Return the (X, Y) coordinate for the center point of the cell that contains the specified text.  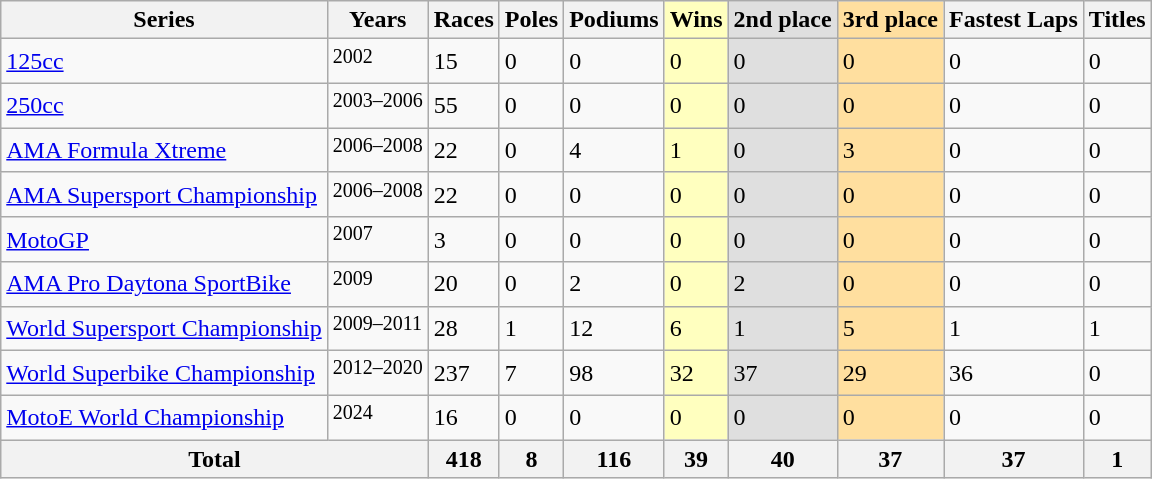
2003–2006 (378, 106)
55 (464, 106)
3rd place (890, 20)
98 (614, 374)
36 (1014, 374)
2007 (378, 240)
29 (890, 374)
2009 (378, 284)
AMA Formula Xtreme (164, 150)
Years (378, 20)
MotoGP (164, 240)
Titles (1117, 20)
32 (696, 374)
AMA Supersport Championship (164, 194)
4 (614, 150)
15 (464, 62)
AMA Pro Daytona SportBike (164, 284)
Podiums (614, 20)
Total (215, 459)
2024 (378, 418)
2002 (378, 62)
12 (614, 328)
Fastest Laps (1014, 20)
418 (464, 459)
125cc (164, 62)
Wins (696, 20)
6 (696, 328)
250cc (164, 106)
116 (614, 459)
World Supersport Championship (164, 328)
Series (164, 20)
MotoE World Championship (164, 418)
40 (782, 459)
2nd place (782, 20)
5 (890, 328)
Races (464, 20)
28 (464, 328)
16 (464, 418)
39 (696, 459)
7 (531, 374)
Poles (531, 20)
20 (464, 284)
2012–2020 (378, 374)
237 (464, 374)
8 (531, 459)
2009–2011 (378, 328)
World Superbike Championship (164, 374)
